Return [X, Y] of the center of cell containing provided text 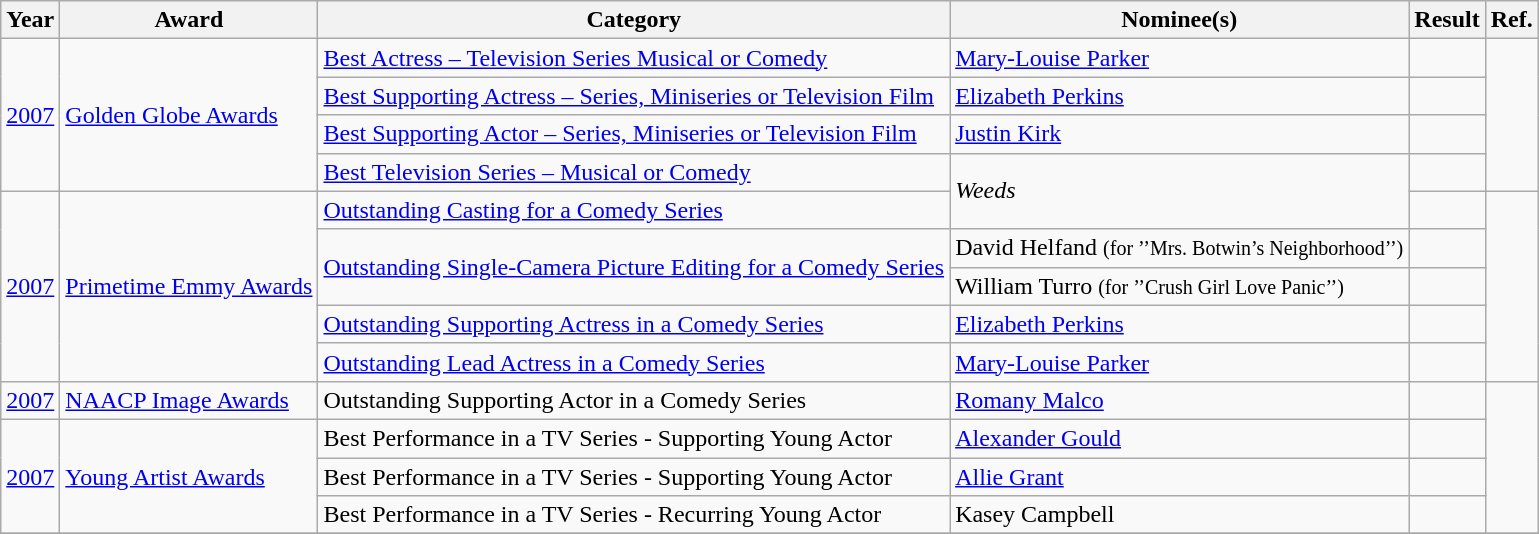
Primetime Emmy Awards [189, 286]
David Helfand (for ’’Mrs. Botwin’s Neighborhood’’) [1180, 248]
Best Television Series – Musical or Comedy [634, 172]
Outstanding Casting for a Comedy Series [634, 210]
Ref. [1512, 20]
William Turro (for ’’Crush Girl Love Panic’’) [1180, 286]
Weeds [1180, 191]
Outstanding Supporting Actor in a Comedy Series [634, 400]
Award [189, 20]
Category [634, 20]
Nominee(s) [1180, 20]
Best Supporting Actor – Series, Miniseries or Television Film [634, 134]
Best Performance in a TV Series - Recurring Young Actor [634, 515]
Best Actress – Television Series Musical or Comedy [634, 58]
Outstanding Single-Camera Picture Editing for a Comedy Series [634, 267]
Best Supporting Actress – Series, Miniseries or Television Film [634, 96]
Justin Kirk [1180, 134]
NAACP Image Awards [189, 400]
Outstanding Lead Actress in a Comedy Series [634, 362]
Alexander Gould [1180, 438]
Kasey Campbell [1180, 515]
Year [30, 20]
Golden Globe Awards [189, 115]
Romany Malco [1180, 400]
Result [1447, 20]
Allie Grant [1180, 477]
Young Artist Awards [189, 476]
Outstanding Supporting Actress in a Comedy Series [634, 324]
